Provide the (X, Y) coordinate of the cell's center where the given text is located.  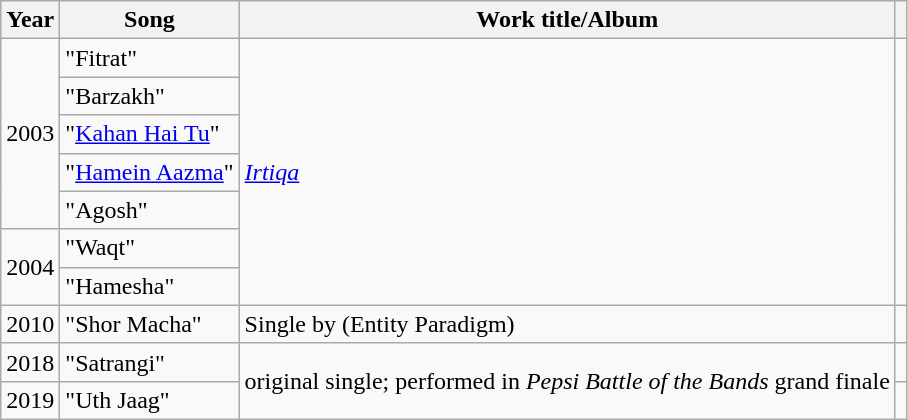
"Uth Jaag" (150, 400)
Irtiqa (567, 172)
Work title/Album (567, 20)
"Satrangi" (150, 362)
2018 (30, 362)
2019 (30, 400)
original single; performed in Pepsi Battle of the Bands grand finale (567, 381)
"Barzakh" (150, 96)
"Hamesha" (150, 286)
"Waqt" (150, 248)
Year (30, 20)
2004 (30, 267)
"Hamein Aazma" (150, 172)
2003 (30, 134)
"Shor Macha" (150, 324)
2010 (30, 324)
"Kahan Hai Tu" (150, 134)
Song (150, 20)
"Fitrat" (150, 58)
Single by (Entity Paradigm) (567, 324)
"Agosh" (150, 210)
